Search for the cell housing the specified text and yield its [X, Y] center coordinate. 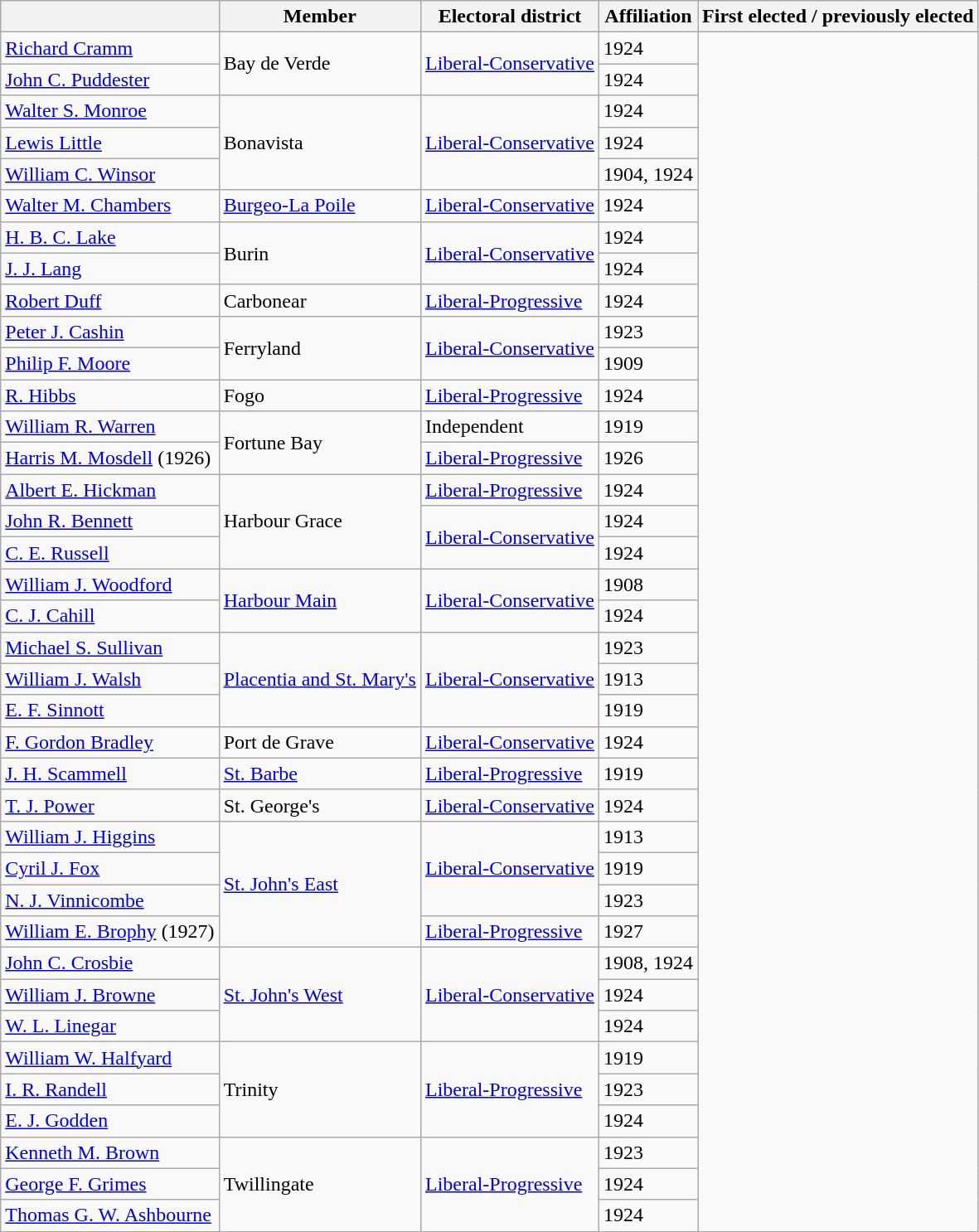
Carbonear [320, 300]
John C. Puddester [109, 80]
St. Barbe [320, 774]
W. L. Linegar [109, 1026]
William W. Halfyard [109, 1058]
William E. Brophy (1927) [109, 932]
Fogo [320, 395]
C. J. Cahill [109, 616]
R. Hibbs [109, 395]
N. J. Vinnicombe [109, 900]
Burin [320, 253]
1908 [648, 584]
J. H. Scammell [109, 774]
1904, 1924 [648, 174]
Walter S. Monroe [109, 111]
T. J. Power [109, 805]
Harbour Main [320, 600]
Burgeo-La Poile [320, 206]
Albert E. Hickman [109, 490]
Independent [509, 427]
1927 [648, 932]
William J. Walsh [109, 679]
Harbour Grace [320, 521]
William J. Browne [109, 995]
Peter J. Cashin [109, 332]
St. George's [320, 805]
William R. Warren [109, 427]
Harris M. Mosdell (1926) [109, 458]
John R. Bennett [109, 521]
Lewis Little [109, 143]
John C. Crosbie [109, 963]
Affiliation [648, 17]
J. J. Lang [109, 269]
Twillingate [320, 1184]
Michael S. Sullivan [109, 648]
Member [320, 17]
William J. Higgins [109, 837]
E. F. Sinnott [109, 711]
Cyril J. Fox [109, 868]
Walter M. Chambers [109, 206]
Richard Cramm [109, 48]
E. J. Godden [109, 1121]
1926 [648, 458]
Philip F. Moore [109, 363]
C. E. Russell [109, 553]
William J. Woodford [109, 584]
Kenneth M. Brown [109, 1152]
Trinity [320, 1089]
St. John's West [320, 995]
Bay de Verde [320, 64]
First elected / previously elected [839, 17]
1908, 1924 [648, 963]
St. John's East [320, 884]
Fortune Bay [320, 443]
George F. Grimes [109, 1184]
Electoral district [509, 17]
Bonavista [320, 143]
William C. Winsor [109, 174]
I. R. Randell [109, 1089]
Placentia and St. Mary's [320, 679]
F. Gordon Bradley [109, 742]
Robert Duff [109, 300]
Port de Grave [320, 742]
1909 [648, 363]
Thomas G. W. Ashbourne [109, 1215]
Ferryland [320, 347]
H. B. C. Lake [109, 237]
